Determine the [x, y] coordinate at the center of the cell enclosing the given text.  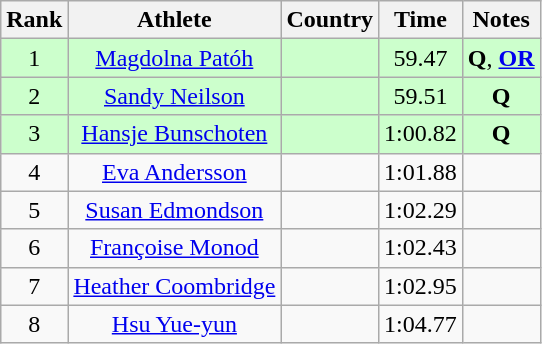
59.47 [421, 58]
Hansje Bunschoten [174, 134]
Eva Andersson [174, 172]
5 [34, 210]
3 [34, 134]
59.51 [421, 96]
Hsu Yue-yun [174, 324]
Athlete [174, 20]
Magdolna Patóh [174, 58]
Susan Edmondson [174, 210]
8 [34, 324]
1 [34, 58]
Notes [501, 20]
Q, OR [501, 58]
2 [34, 96]
1:02.43 [421, 248]
6 [34, 248]
Heather Coombridge [174, 286]
Sandy Neilson [174, 96]
1:00.82 [421, 134]
1:02.95 [421, 286]
Rank [34, 20]
1:04.77 [421, 324]
1:02.29 [421, 210]
Time [421, 20]
1:01.88 [421, 172]
Françoise Monod [174, 248]
7 [34, 286]
4 [34, 172]
Country [330, 20]
